From the cell containing the given text, extract its center point as (X, Y) coordinate. 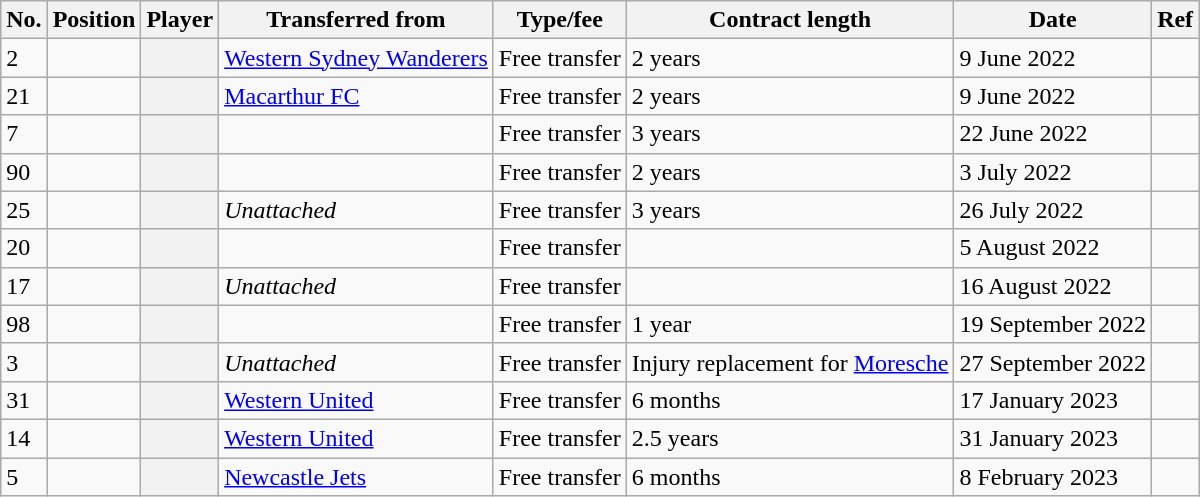
Position (94, 20)
No. (24, 20)
Contract length (790, 20)
Transferred from (356, 20)
3 (24, 362)
26 July 2022 (1053, 210)
2 (24, 58)
21 (24, 96)
Ref (1176, 20)
20 (24, 248)
2.5 years (790, 438)
3 July 2022 (1053, 172)
Date (1053, 20)
Injury replacement for Moresche (790, 362)
17 January 2023 (1053, 400)
31 (24, 400)
Type/fee (560, 20)
5 August 2022 (1053, 248)
16 August 2022 (1053, 286)
8 February 2023 (1053, 477)
27 September 2022 (1053, 362)
14 (24, 438)
98 (24, 324)
Player (180, 20)
25 (24, 210)
5 (24, 477)
19 September 2022 (1053, 324)
Newcastle Jets (356, 477)
22 June 2022 (1053, 134)
31 January 2023 (1053, 438)
17 (24, 286)
Western Sydney Wanderers (356, 58)
90 (24, 172)
1 year (790, 324)
7 (24, 134)
Macarthur FC (356, 96)
